Determine the (X, Y) coordinate at the center of the cell enclosing the given text.  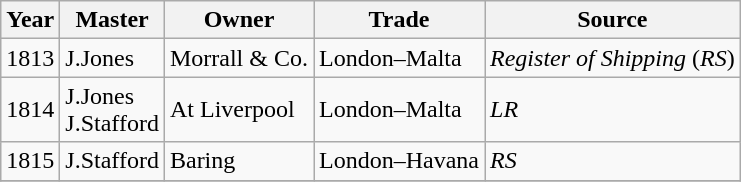
Morrall & Co. (238, 58)
J.Stafford (112, 161)
Register of Shipping (RS) (613, 58)
At Liverpool (238, 110)
1813 (30, 58)
Baring (238, 161)
J.Jones (112, 58)
London–Havana (400, 161)
LR (613, 110)
Trade (400, 20)
RS (613, 161)
Source (613, 20)
1815 (30, 161)
J.JonesJ.Stafford (112, 110)
Year (30, 20)
1814 (30, 110)
Owner (238, 20)
Master (112, 20)
